Detect which cell encompasses the target text, then output its (x, y) center coordinate. 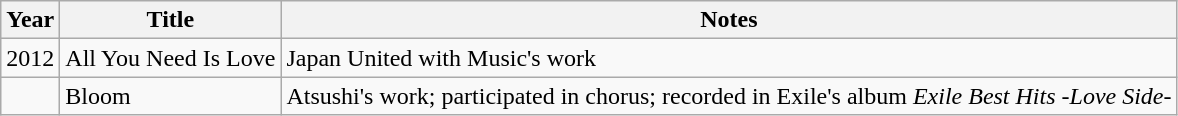
Notes (729, 20)
Atsushi's work; participated in chorus; recorded in Exile's album Exile Best Hits -Love Side- (729, 96)
Japan United with Music's work (729, 58)
2012 (30, 58)
Bloom (170, 96)
Year (30, 20)
Title (170, 20)
All You Need Is Love (170, 58)
